For the text-containing cell, return its midpoint in [X, Y] coordinate format. 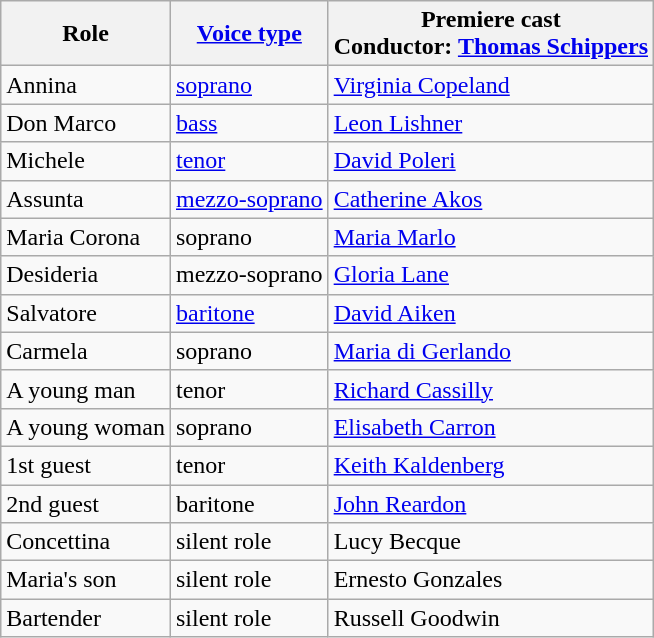
John Reardon [490, 503]
A young woman [86, 427]
Maria di Gerlando [490, 351]
Russell Goodwin [490, 618]
Ernesto Gonzales [490, 580]
bass [249, 123]
Role [86, 34]
Virginia Copeland [490, 85]
Premiere castConductor: Thomas Schippers [490, 34]
David Aiken [490, 313]
Lucy Becque [490, 542]
Bartender [86, 618]
Richard Cassilly [490, 389]
Carmela [86, 351]
Leon Lishner [490, 123]
A young man [86, 389]
Annina [86, 85]
Maria's son [86, 580]
David Poleri [490, 161]
Keith Kaldenberg [490, 465]
Don Marco [86, 123]
Michele [86, 161]
Assunta [86, 199]
1st guest [86, 465]
2nd guest [86, 503]
Concettina [86, 542]
Maria Corona [86, 237]
Voice type [249, 34]
Salvatore [86, 313]
Maria Marlo [490, 237]
Catherine Akos [490, 199]
Gloria Lane [490, 275]
Desideria [86, 275]
Elisabeth Carron [490, 427]
